Return the (X, Y) coordinate for the center point of the cell that contains the specified text.  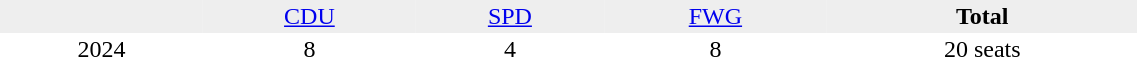
SPD (510, 16)
CDU (310, 16)
FWG (716, 16)
